Return the [x, y] coordinate for the center point of the cell that contains the specified text.  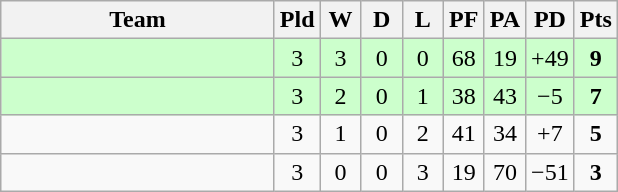
D [382, 20]
L [422, 20]
34 [504, 134]
Team [138, 20]
+49 [550, 58]
Pts [596, 20]
−5 [550, 96]
9 [596, 58]
PD [550, 20]
43 [504, 96]
PA [504, 20]
+7 [550, 134]
5 [596, 134]
38 [464, 96]
7 [596, 96]
68 [464, 58]
Pld [297, 20]
70 [504, 172]
41 [464, 134]
W [340, 20]
PF [464, 20]
−51 [550, 172]
